Search for the cell housing the specified text and yield its (x, y) center coordinate. 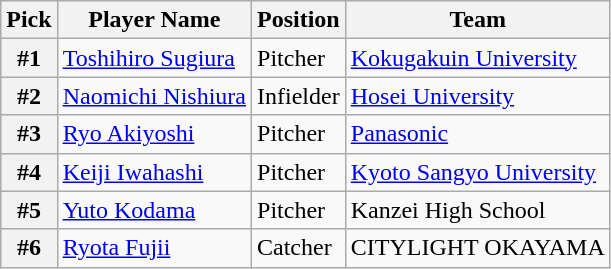
Player Name (154, 20)
Pick (29, 20)
Naomichi Nishiura (154, 96)
Toshihiro Sugiura (154, 58)
#6 (29, 248)
#4 (29, 172)
CITYLIGHT OKAYAMA (478, 248)
Panasonic (478, 134)
Keiji Iwahashi (154, 172)
Infielder (299, 96)
#2 (29, 96)
#3 (29, 134)
Kanzei High School (478, 210)
#5 (29, 210)
Team (478, 20)
Ryo Akiyoshi (154, 134)
Yuto Kodama (154, 210)
Kokugakuin University (478, 58)
Position (299, 20)
Catcher (299, 248)
#1 (29, 58)
Kyoto Sangyo University (478, 172)
Ryota Fujii (154, 248)
Hosei University (478, 96)
